Search for the cell housing the specified text and yield its (X, Y) center coordinate. 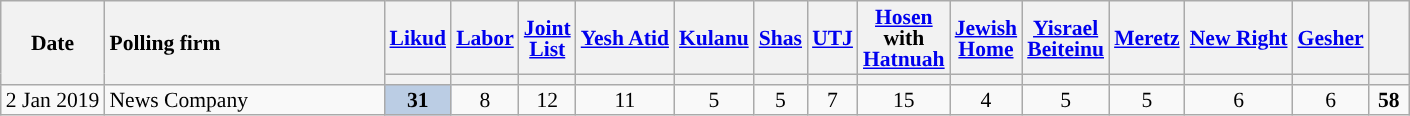
12 (548, 100)
15 (904, 100)
News Company (244, 100)
Meretz (1147, 38)
Kulanu (714, 38)
JewishHome (986, 38)
11 (625, 100)
58 (1389, 100)
Gesher (1331, 38)
UTJ (832, 38)
YisraelBeiteinu (1066, 38)
Yesh Atid (625, 38)
31 (418, 100)
Likud (418, 38)
Labor (485, 38)
4 (986, 100)
8 (485, 100)
7 (832, 100)
New Right (1239, 38)
2 Jan 2019 (53, 100)
Date (53, 42)
Polling firm (244, 42)
Shas (780, 38)
HosenwithHatnuah (904, 38)
JointList (548, 38)
